From the cell containing the given text, extract its center point as (X, Y) coordinate. 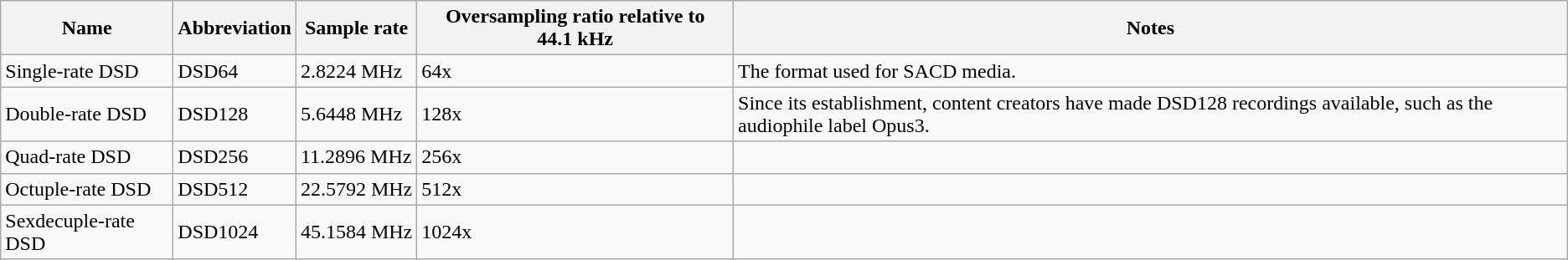
1024x (575, 232)
DSD256 (235, 157)
5.6448 MHz (356, 114)
64x (575, 71)
Since its establishment, content creators have made DSD128 recordings available, such as the audiophile label Opus3. (1151, 114)
45.1584 MHz (356, 232)
Abbreviation (235, 28)
Single-rate DSD (87, 71)
Quad-rate DSD (87, 157)
256x (575, 157)
Name (87, 28)
11.2896 MHz (356, 157)
Sexdecuple-rate DSD (87, 232)
The format used for SACD media. (1151, 71)
Double-rate DSD (87, 114)
DSD128 (235, 114)
DSD1024 (235, 232)
22.5792 MHz (356, 189)
128x (575, 114)
Sample rate (356, 28)
Oversampling ratio relative to 44.1 kHz (575, 28)
Octuple-rate DSD (87, 189)
512x (575, 189)
Notes (1151, 28)
2.8224 MHz (356, 71)
DSD64 (235, 71)
DSD512 (235, 189)
